Detect which cell encompasses the target text, then output its [x, y] center coordinate. 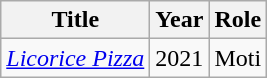
Moti [238, 58]
Title [76, 20]
2021 [180, 58]
Licorice Pizza [76, 58]
Year [180, 20]
Role [238, 20]
